Find where the given text appears and provide that cell's center as (X, Y) coordinate. 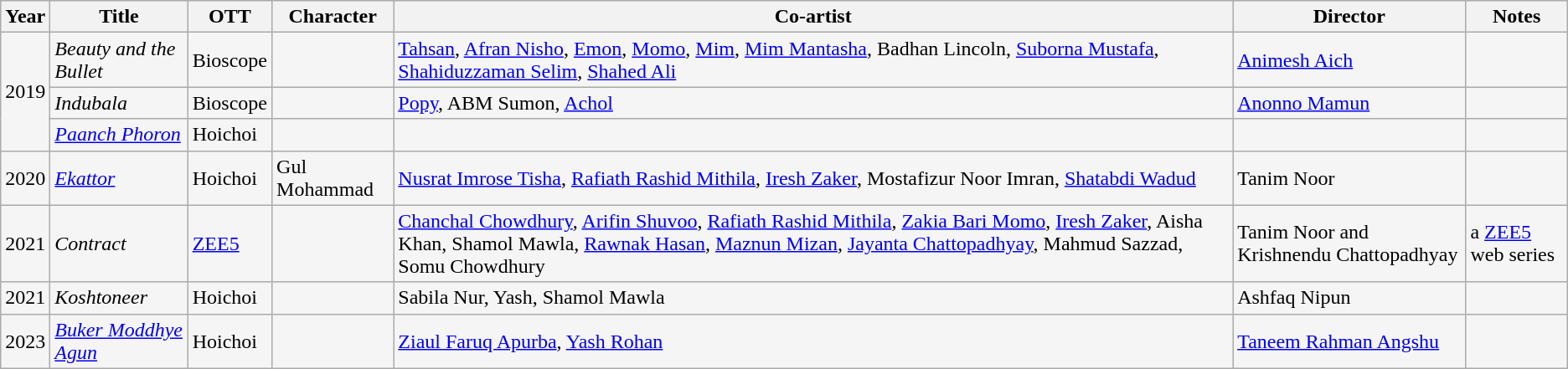
Year (25, 17)
Ashfaq Nipun (1349, 298)
Gul Mohammad (333, 177)
Beauty and the Bullet (119, 60)
Indubala (119, 103)
Tahsan, Afran Nisho, Emon, Momo, Mim, Mim Mantasha, Badhan Lincoln, Suborna Mustafa, Shahiduzzaman Selim, Shahed Ali (813, 60)
Tanim Noor (1349, 177)
2019 (25, 92)
Anonno Mamun (1349, 103)
Director (1349, 17)
Notes (1516, 17)
Paanch Phoron (119, 135)
Koshtoneer (119, 298)
ZEE5 (230, 243)
Animesh Aich (1349, 60)
2020 (25, 177)
Nusrat Imrose Tisha, Rafiath Rashid Mithila, Iresh Zaker, Mostafizur Noor Imran, Shatabdi Wadud (813, 177)
Tanim Noor and Krishnendu Chattopadhyay (1349, 243)
Contract (119, 243)
OTT (230, 17)
a ZEE5 web series (1516, 243)
Taneem Rahman Angshu (1349, 341)
Co-artist (813, 17)
Ziaul Faruq Apurba, Yash Rohan (813, 341)
2023 (25, 341)
Buker Moddhye Agun (119, 341)
Character (333, 17)
Popy, ABM Sumon, Achol (813, 103)
Ekattor (119, 177)
Sabila Nur, Yash, Shamol Mawla (813, 298)
Title (119, 17)
